From the cell containing the given text, extract its center point as (X, Y) coordinate. 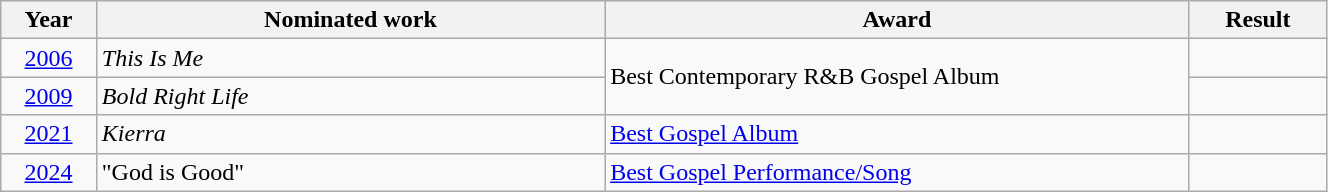
2021 (49, 134)
"God is Good" (350, 172)
Bold Right Life (350, 96)
2006 (49, 58)
This Is Me (350, 58)
Best Gospel Album (898, 134)
2009 (49, 96)
Best Gospel Performance/Song (898, 172)
Result (1258, 20)
Best Contemporary R&B Gospel Album (898, 77)
Award (898, 20)
2024 (49, 172)
Kierra (350, 134)
Year (49, 20)
Nominated work (350, 20)
